Pinpoint the cell where the given text exists, returning its [x, y] midpoint coordinate. 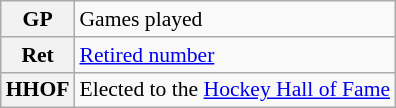
Retired number [234, 55]
Games played [234, 19]
HHOF [38, 90]
GP [38, 19]
Elected to the Hockey Hall of Fame [234, 90]
Ret [38, 55]
